Provide the (X, Y) coordinate of the cell's center where the given text is located.  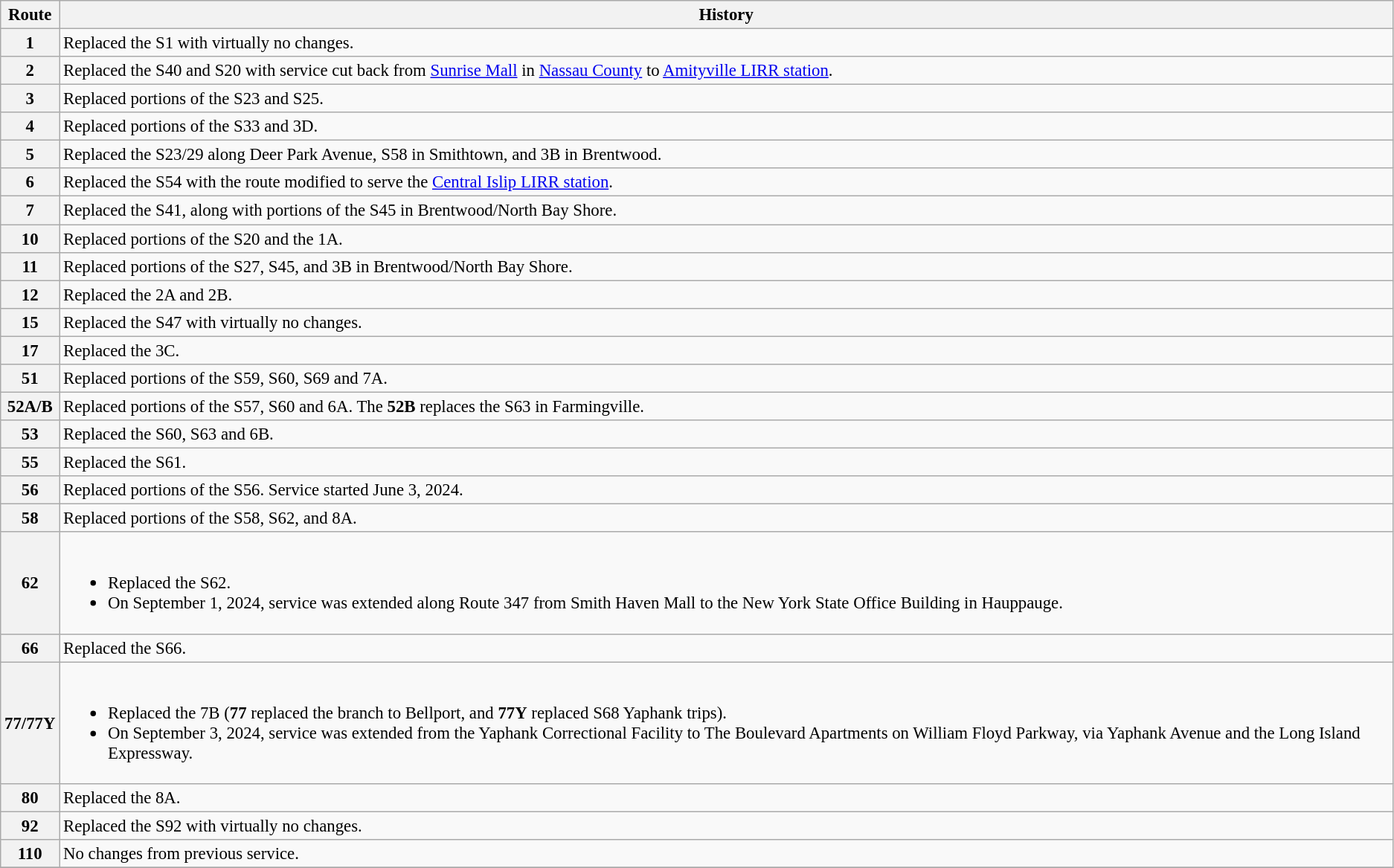
66 (30, 648)
56 (30, 490)
Replaced portions of the S56. Service started June 3, 2024. (726, 490)
62 (30, 583)
110 (30, 854)
Replaced the S92 with virtually no changes. (726, 826)
No changes from previous service. (726, 854)
History (726, 15)
Replaced the S61. (726, 462)
Route (30, 15)
Replaced portions of the S59, S60, S69 and 7A. (726, 379)
6 (30, 182)
Replaced the 8A. (726, 798)
Replaced the S1 with virtually no changes. (726, 43)
Replaced portions of the S20 and the 1A. (726, 239)
Replaced the S41, along with portions of the S45 in Brentwood/North Bay Shore. (726, 210)
Replaced the S23/29 along Deer Park Avenue, S58 in Smithtown, and 3B in Brentwood. (726, 155)
Replaced the S66. (726, 648)
Replaced portions of the S58, S62, and 8A. (726, 518)
Replaced portions of the S33 and 3D. (726, 126)
Replaced the S62.On September 1, 2024, service was extended along Route 347 from Smith Haven Mall to the New York State Office Building in Hauppauge. (726, 583)
Replaced the 2A and 2B. (726, 295)
10 (30, 239)
17 (30, 350)
Replaced the S54 with the route modified to serve the Central Islip LIRR station. (726, 182)
Replaced portions of the S23 and S25. (726, 99)
Replaced portions of the S27, S45, and 3B in Brentwood/North Bay Shore. (726, 266)
55 (30, 462)
52A/B (30, 406)
Replaced the 3C. (726, 350)
2 (30, 71)
77/77Y (30, 723)
3 (30, 99)
11 (30, 266)
Replaced portions of the S57, S60 and 6A. The 52B replaces the S63 in Farmingville. (726, 406)
1 (30, 43)
12 (30, 295)
92 (30, 826)
53 (30, 434)
Replaced the S47 with virtually no changes. (726, 322)
15 (30, 322)
51 (30, 379)
7 (30, 210)
4 (30, 126)
80 (30, 798)
5 (30, 155)
Replaced the S40 and S20 with service cut back from Sunrise Mall in Nassau County to Amityville LIRR station. (726, 71)
Replaced the S60, S63 and 6B. (726, 434)
58 (30, 518)
